Provide the [X, Y] coordinate of the cell's center where the given text is located.  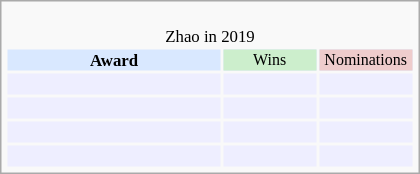
Wins [270, 60]
Nominations [366, 60]
Zhao in 2019 [210, 28]
Award [114, 60]
